Output the (x, y) coordinate of the center of the cell containing the given text.  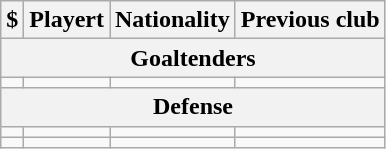
Playert (67, 20)
Nationality (173, 20)
$ (12, 20)
Defense (193, 107)
Previous club (310, 20)
Goaltenders (193, 58)
